From the cell containing the given text, extract its center point as [X, Y] coordinate. 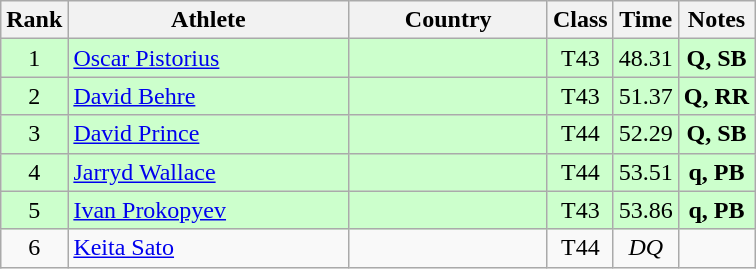
DQ [646, 248]
Class [580, 20]
Country [448, 20]
1 [34, 58]
Keita Sato [208, 248]
6 [34, 248]
4 [34, 172]
3 [34, 134]
48.31 [646, 58]
David Behre [208, 96]
David Prince [208, 134]
53.86 [646, 210]
52.29 [646, 134]
5 [34, 210]
Q, RR [716, 96]
2 [34, 96]
Rank [34, 20]
Athlete [208, 20]
Time [646, 20]
Ivan Prokopyev [208, 210]
Oscar Pistorius [208, 58]
51.37 [646, 96]
Jarryd Wallace [208, 172]
53.51 [646, 172]
Notes [716, 20]
